Pinpoint the cell where the given text exists, returning its [X, Y] midpoint coordinate. 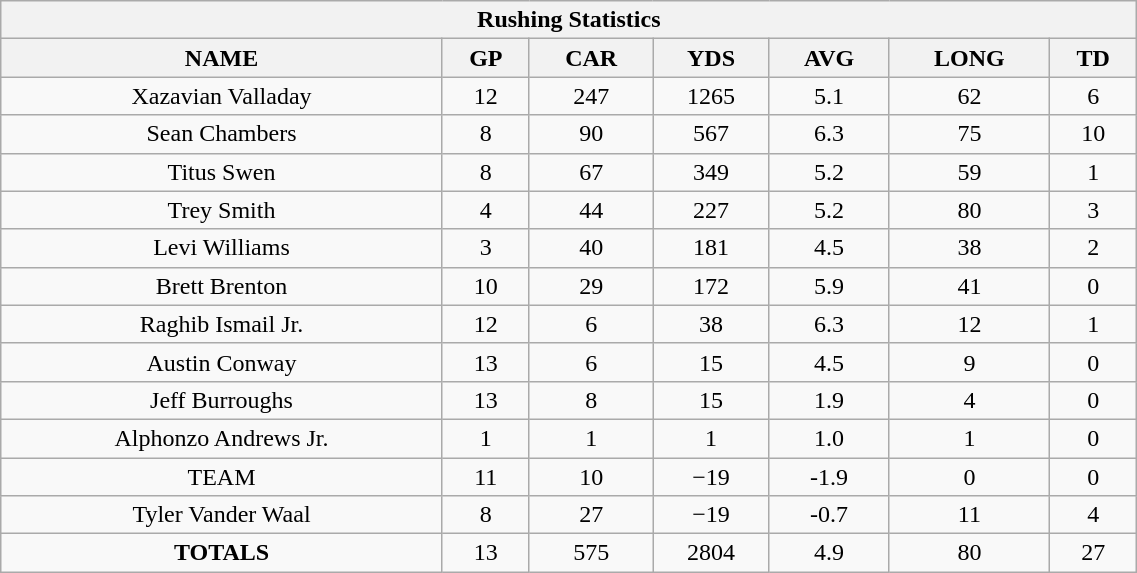
Raghib Ismail Jr. [222, 324]
247 [591, 96]
567 [711, 134]
1.0 [829, 438]
1265 [711, 96]
5.9 [829, 286]
AVG [829, 58]
575 [591, 553]
Alphonzo Andrews Jr. [222, 438]
349 [711, 172]
2 [1094, 248]
90 [591, 134]
Tyler Vander Waal [222, 515]
75 [969, 134]
TD [1094, 58]
Brett Brenton [222, 286]
172 [711, 286]
44 [591, 210]
-1.9 [829, 477]
Trey Smith [222, 210]
227 [711, 210]
YDS [711, 58]
62 [969, 96]
Titus Swen [222, 172]
59 [969, 172]
1.9 [829, 400]
-0.7 [829, 515]
67 [591, 172]
Sean Chambers [222, 134]
41 [969, 286]
TEAM [222, 477]
9 [969, 362]
40 [591, 248]
CAR [591, 58]
GP [486, 58]
2804 [711, 553]
181 [711, 248]
Jeff Burroughs [222, 400]
Rushing Statistics [569, 20]
Austin Conway [222, 362]
TOTALS [222, 553]
NAME [222, 58]
4.9 [829, 553]
29 [591, 286]
LONG [969, 58]
Xazavian Valladay [222, 96]
5.1 [829, 96]
Levi Williams [222, 248]
